Output the [X, Y] coordinate of the center of the cell containing the given text.  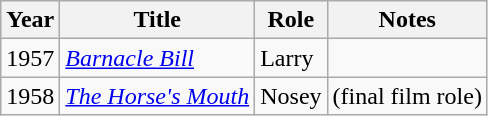
Notes [407, 20]
The Horse's Mouth [158, 96]
Year [30, 20]
Nosey [291, 96]
(final film role) [407, 96]
Barnacle Bill [158, 58]
Larry [291, 58]
1957 [30, 58]
1958 [30, 96]
Title [158, 20]
Role [291, 20]
